Detect which cell encompasses the target text, then output its (X, Y) center coordinate. 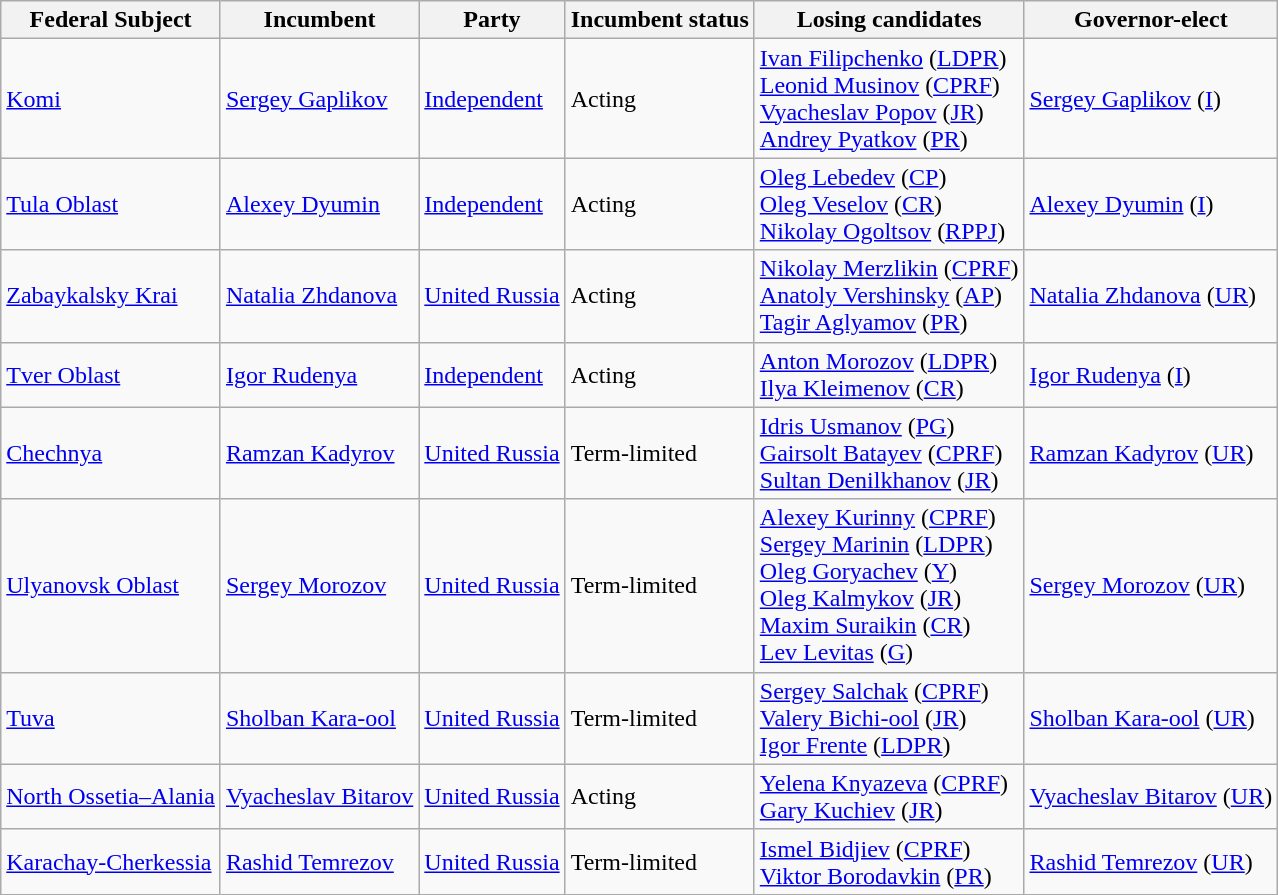
North Ossetia–Alania (111, 796)
Tuva (111, 718)
Igor Rudenya (319, 374)
Karachay-Cherkessia (111, 862)
Incumbent (319, 20)
Sergey Morozov (UR) (1151, 586)
Rashid Temrezov (319, 862)
Zabaykalsky Krai (111, 296)
Governor-elect (1151, 20)
Oleg Lebedev (CP)Oleg Veselov (CR)Nikolay Ogoltsov (RPPJ) (889, 204)
Ivan Filipchenko (LDPR)Leonid Musinov (CPRF)Vyacheslav Popov (JR)Andrey Pyatkov (PR) (889, 98)
Tver Oblast (111, 374)
Incumbent status (660, 20)
Chechnya (111, 453)
Tula Oblast (111, 204)
Losing candidates (889, 20)
Sergey Gaplikov (I) (1151, 98)
Sholban Kara-ool (319, 718)
Idris Usmanov (PG)Gairsolt Batayev (CPRF)Sultan Denilkhanov (JR) (889, 453)
Party (492, 20)
Alexey Kurinny (CPRF)Sergey Marinin (LDPR)Oleg Goryachev (Y)Oleg Kalmykov (JR)Maxim Suraikin (CR)Lev Levitas (G) (889, 586)
Ulyanovsk Oblast (111, 586)
Nikolay Merzlikin (CPRF)Anatoly Vershinsky (AP)Tagir Aglyamov (PR) (889, 296)
Ramzan Kadyrov (319, 453)
Yelena Knyazeva (CPRF)Gary Kuchiev (JR) (889, 796)
Vyacheslav Bitarov (319, 796)
Ismel Bidjiev (CPRF)Viktor Borodavkin (PR) (889, 862)
Ramzan Kadyrov (UR) (1151, 453)
Alexey Dyumin (I) (1151, 204)
Sholban Kara-ool (UR) (1151, 718)
Vyacheslav Bitarov (UR) (1151, 796)
Natalia Zhdanova (UR) (1151, 296)
Igor Rudenya (I) (1151, 374)
Sergey Gaplikov (319, 98)
Federal Subject (111, 20)
Sergey Salchak (CPRF)Valery Bichi-ool (JR)Igor Frente (LDPR) (889, 718)
Anton Morozov (LDPR)Ilya Kleimenov (CR) (889, 374)
Natalia Zhdanova (319, 296)
Komi (111, 98)
Sergey Morozov (319, 586)
Alexey Dyumin (319, 204)
Rashid Temrezov (UR) (1151, 862)
